Determine the [x, y] coordinate at the center of the cell enclosing the given text.  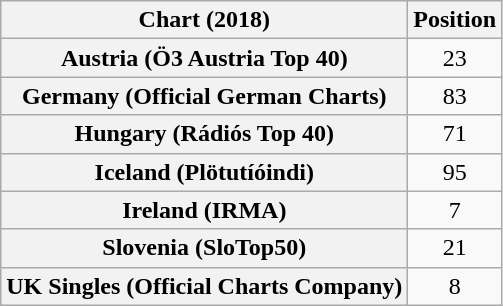
Chart (2018) [204, 20]
8 [455, 286]
95 [455, 172]
Austria (Ö3 Austria Top 40) [204, 58]
71 [455, 134]
Position [455, 20]
83 [455, 96]
23 [455, 58]
21 [455, 248]
Hungary (Rádiós Top 40) [204, 134]
Iceland (Plötutíóindi) [204, 172]
Ireland (IRMA) [204, 210]
Germany (Official German Charts) [204, 96]
Slovenia (SloTop50) [204, 248]
7 [455, 210]
UK Singles (Official Charts Company) [204, 286]
